Determine the (X, Y) coordinate at the center of the cell enclosing the given text.  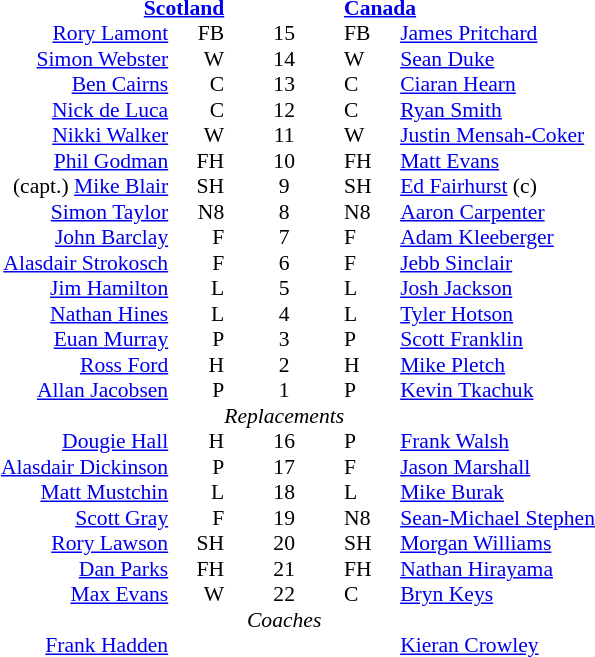
10 (284, 161)
20 (284, 543)
3 (284, 339)
5 (284, 289)
Coaches (284, 620)
Replacements (284, 416)
13 (284, 85)
12 (284, 110)
22 (284, 595)
7 (284, 237)
6 (284, 263)
16 (284, 441)
18 (284, 493)
2 (284, 365)
14 (284, 59)
8 (284, 212)
11 (284, 135)
19 (284, 518)
9 (284, 187)
4 (284, 314)
1 (284, 391)
21 (284, 569)
15 (284, 33)
17 (284, 467)
